Return (x, y) of the center of cell containing provided text 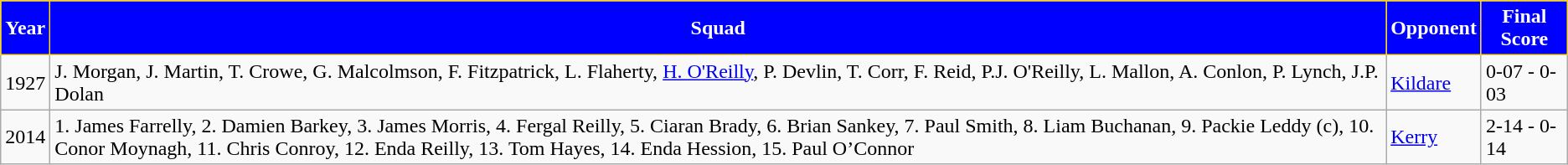
Opponent (1434, 28)
Kildare (1434, 82)
0-07 - 0-03 (1524, 82)
2014 (25, 137)
Squad (719, 28)
Kerry (1434, 137)
1927 (25, 82)
2-14 - 0-14 (1524, 137)
Final Score (1524, 28)
Year (25, 28)
